Find where the given text appears and provide that cell's center as [x, y] coordinate. 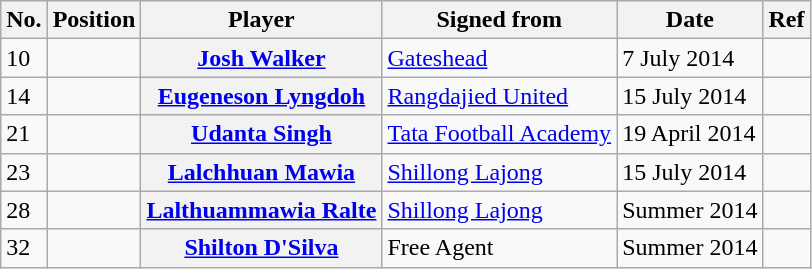
Signed from [500, 20]
Lalthuammawia Ralte [262, 210]
Lalchhuan Mawia [262, 172]
Position [94, 20]
Player [262, 20]
10 [24, 58]
19 April 2014 [690, 134]
21 [24, 134]
Gateshead [500, 58]
Josh Walker [262, 58]
7 July 2014 [690, 58]
Rangdajied United [500, 96]
14 [24, 96]
Free Agent [500, 248]
Shilton D'Silva [262, 248]
No. [24, 20]
Udanta Singh [262, 134]
Date [690, 20]
Ref [786, 20]
28 [24, 210]
Tata Football Academy [500, 134]
23 [24, 172]
32 [24, 248]
Eugeneson Lyngdoh [262, 96]
